Detect which cell encompasses the target text, then output its (x, y) center coordinate. 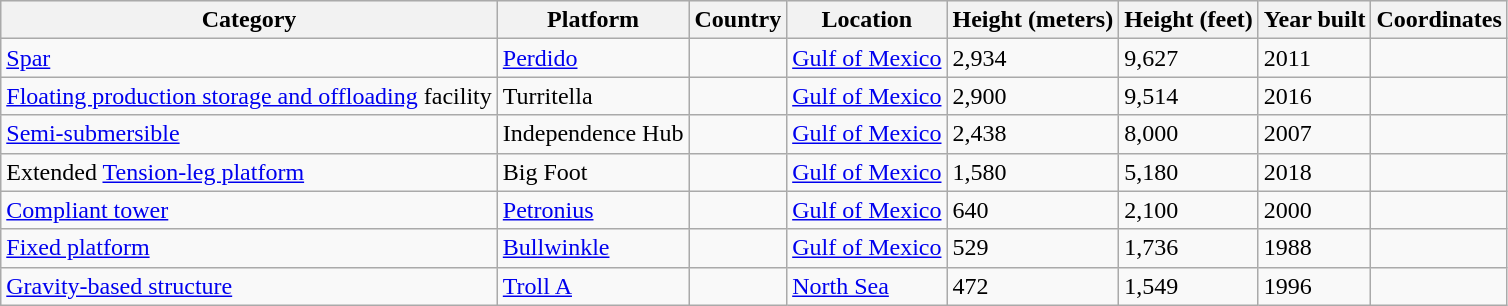
Independence Hub (593, 134)
Big Foot (593, 172)
North Sea (867, 286)
Fixed platform (250, 248)
Floating production storage and offloading facility (250, 96)
Platform (593, 20)
2,934 (1033, 58)
8,000 (1189, 134)
Country (738, 20)
2016 (1314, 96)
Extended Tension-leg platform (250, 172)
2007 (1314, 134)
1,580 (1033, 172)
2,900 (1033, 96)
9,514 (1189, 96)
Location (867, 20)
Perdido (593, 58)
Semi-submersible (250, 134)
2,100 (1189, 210)
Bullwinkle (593, 248)
Gravity-based structure (250, 286)
5,180 (1189, 172)
2011 (1314, 58)
529 (1033, 248)
1996 (1314, 286)
Troll A (593, 286)
2,438 (1033, 134)
Compliant tower (250, 210)
Category (250, 20)
Height (meters) (1033, 20)
9,627 (1189, 58)
2000 (1314, 210)
472 (1033, 286)
Turritella (593, 96)
1,736 (1189, 248)
640 (1033, 210)
Year built (1314, 20)
Spar (250, 58)
Coordinates (1439, 20)
1988 (1314, 248)
2018 (1314, 172)
Height (feet) (1189, 20)
1,549 (1189, 286)
Petronius (593, 210)
